Find where the given text appears and provide that cell's center as [x, y] coordinate. 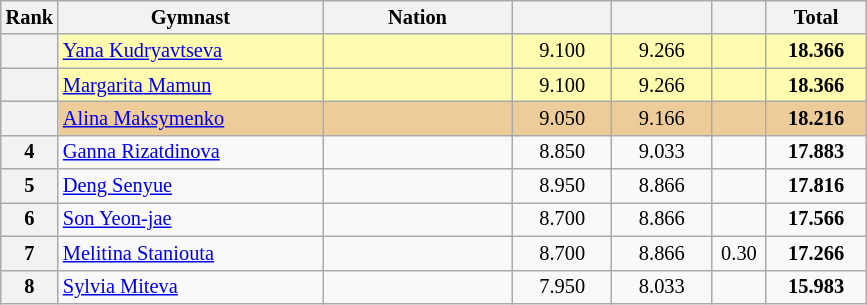
Total [816, 17]
Melitina Staniouta [190, 253]
5 [30, 186]
Sylvia Miteva [190, 287]
9.050 [562, 118]
Nation [418, 17]
17.883 [816, 152]
15.983 [816, 287]
Rank [30, 17]
8.850 [562, 152]
0.30 [740, 253]
Margarita Mamun [190, 85]
Alina Maksymenko [190, 118]
8 [30, 287]
8.950 [562, 186]
4 [30, 152]
18.216 [816, 118]
8.033 [662, 287]
9.166 [662, 118]
Yana Kudryavtseva [190, 51]
7 [30, 253]
Deng Senyue [190, 186]
6 [30, 219]
Son Yeon-jae [190, 219]
Ganna Rizatdinova [190, 152]
17.816 [816, 186]
7.950 [562, 287]
9.033 [662, 152]
Gymnast [190, 17]
17.266 [816, 253]
17.566 [816, 219]
